For the text-containing cell, return its midpoint in [x, y] coordinate format. 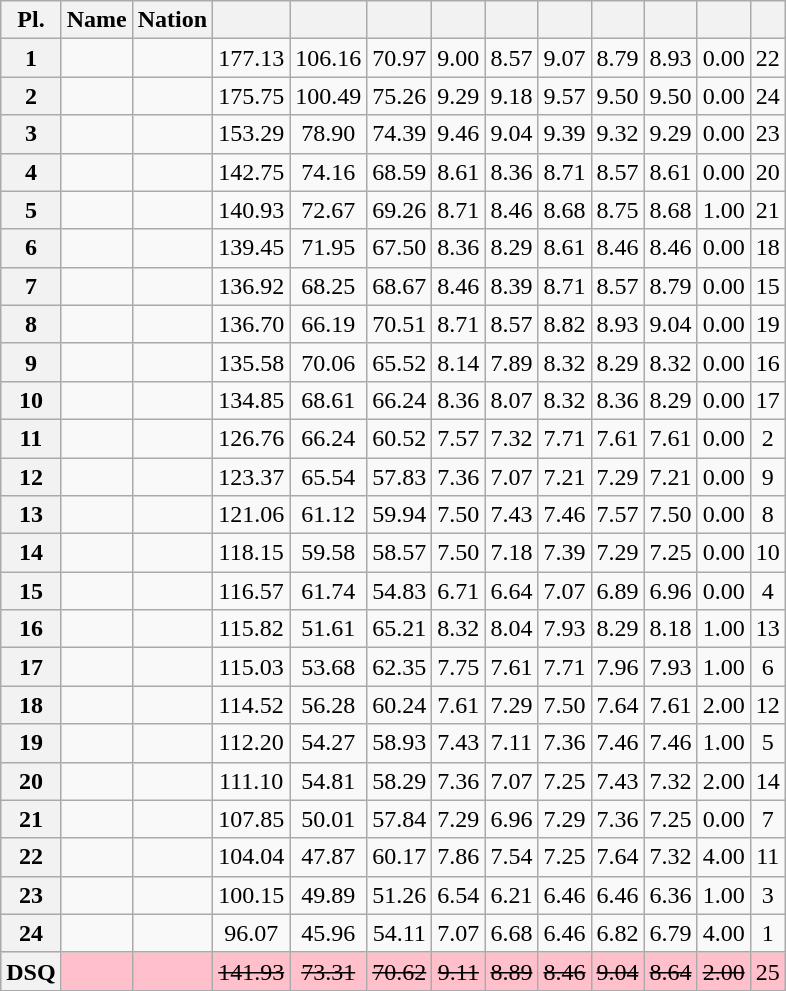
DSQ [31, 971]
7.54 [512, 857]
7.39 [564, 553]
8.14 [458, 362]
6.64 [512, 591]
53.68 [328, 667]
65.52 [400, 362]
7.89 [512, 362]
70.97 [400, 58]
9.46 [458, 134]
121.06 [252, 515]
58.93 [400, 743]
153.29 [252, 134]
126.76 [252, 438]
66.19 [328, 324]
8.39 [512, 286]
8.04 [512, 629]
45.96 [328, 933]
70.62 [400, 971]
57.83 [400, 477]
118.15 [252, 553]
8.18 [670, 629]
9.00 [458, 58]
59.94 [400, 515]
68.25 [328, 286]
139.45 [252, 248]
175.75 [252, 96]
7.18 [512, 553]
49.89 [328, 895]
6.82 [618, 933]
115.03 [252, 667]
116.57 [252, 591]
65.21 [400, 629]
70.06 [328, 362]
114.52 [252, 705]
8.75 [618, 210]
68.67 [400, 286]
61.74 [328, 591]
7.11 [512, 743]
60.52 [400, 438]
112.20 [252, 743]
115.82 [252, 629]
136.70 [252, 324]
9.57 [564, 96]
56.28 [328, 705]
100.49 [328, 96]
6.71 [458, 591]
104.04 [252, 857]
8.07 [512, 400]
123.37 [252, 477]
60.24 [400, 705]
100.15 [252, 895]
6.68 [512, 933]
9.11 [458, 971]
69.26 [400, 210]
8.82 [564, 324]
136.92 [252, 286]
6.79 [670, 933]
25 [768, 971]
177.13 [252, 58]
96.07 [252, 933]
70.51 [400, 324]
75.26 [400, 96]
65.54 [328, 477]
74.16 [328, 172]
73.31 [328, 971]
9.18 [512, 96]
8.89 [512, 971]
62.35 [400, 667]
7.96 [618, 667]
6.89 [618, 591]
Nation [172, 20]
6.36 [670, 895]
71.95 [328, 248]
140.93 [252, 210]
8.64 [670, 971]
7.75 [458, 667]
6.21 [512, 895]
134.85 [252, 400]
54.11 [400, 933]
142.75 [252, 172]
47.87 [328, 857]
51.61 [328, 629]
61.12 [328, 515]
54.27 [328, 743]
9.07 [564, 58]
Pl. [31, 20]
54.83 [400, 591]
107.85 [252, 819]
141.93 [252, 971]
Name [96, 20]
111.10 [252, 781]
54.81 [328, 781]
58.29 [400, 781]
9.39 [564, 134]
58.57 [400, 553]
72.67 [328, 210]
67.50 [400, 248]
51.26 [400, 895]
60.17 [400, 857]
6.54 [458, 895]
50.01 [328, 819]
7.86 [458, 857]
135.58 [252, 362]
9.32 [618, 134]
106.16 [328, 58]
68.61 [328, 400]
57.84 [400, 819]
68.59 [400, 172]
59.58 [328, 553]
74.39 [400, 134]
78.90 [328, 134]
